Pinpoint the cell where the given text exists, returning its (x, y) midpoint coordinate. 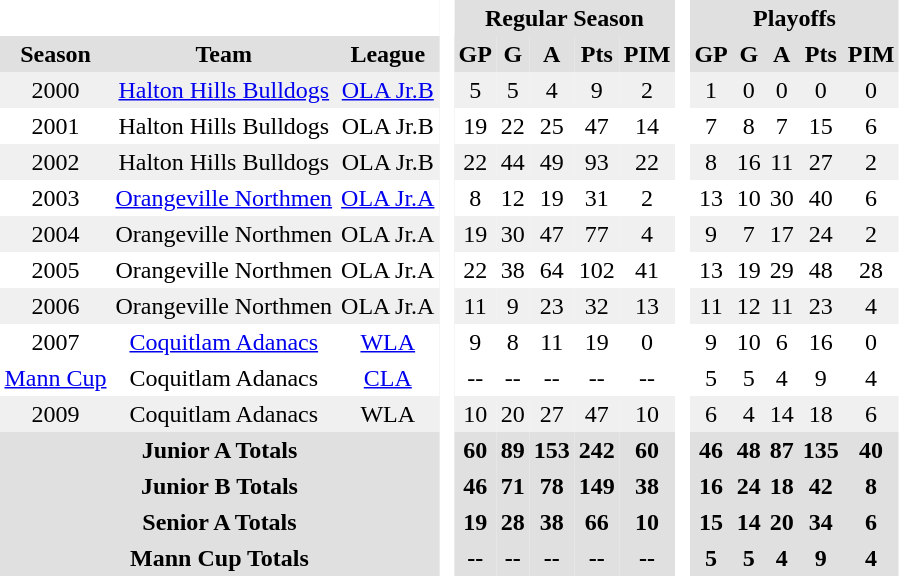
78 (552, 486)
64 (552, 270)
Mann Cup (56, 378)
2009 (56, 414)
93 (596, 162)
Season (56, 54)
League (388, 54)
Mann Cup Totals (220, 558)
49 (552, 162)
2007 (56, 342)
2006 (56, 306)
31 (596, 198)
71 (512, 486)
CLA (388, 378)
29 (782, 270)
Senior A Totals (220, 522)
102 (596, 270)
2001 (56, 126)
17 (782, 234)
87 (782, 450)
149 (596, 486)
135 (820, 450)
2005 (56, 270)
42 (820, 486)
2000 (56, 90)
Junior B Totals (220, 486)
153 (552, 450)
2002 (56, 162)
2003 (56, 198)
32 (596, 306)
44 (512, 162)
41 (647, 270)
Team (224, 54)
25 (552, 126)
34 (820, 522)
Regular Season (564, 18)
77 (596, 234)
Junior A Totals (220, 450)
Playoffs (794, 18)
242 (596, 450)
2004 (56, 234)
89 (512, 450)
66 (596, 522)
1 (711, 90)
